Return (X, Y) of the center of cell containing provided text 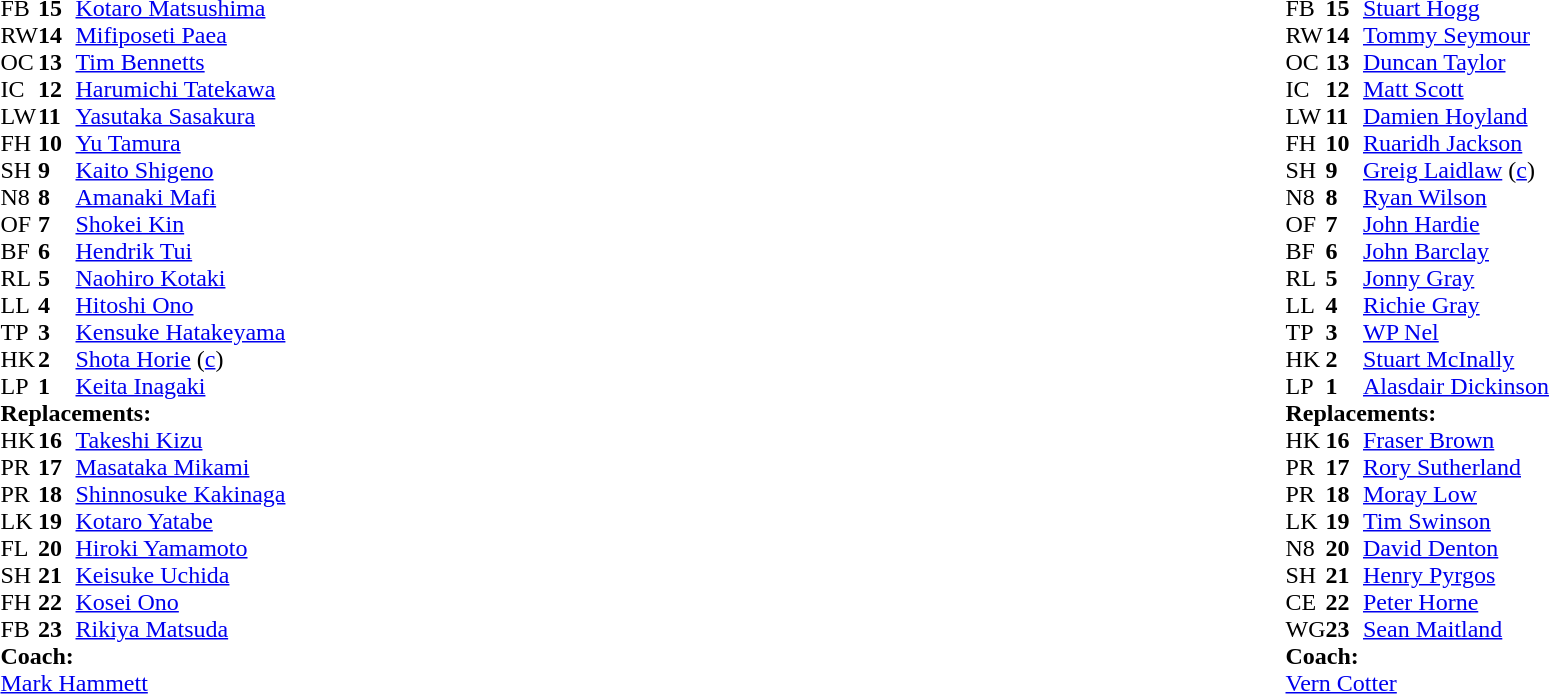
Harumichi Tatekawa (181, 90)
Hendrik Tui (181, 252)
Shota Horie (c) (181, 360)
Stuart McInally (1456, 360)
Duncan Taylor (1456, 62)
CE (1306, 602)
Rory Sutherland (1456, 468)
Mifiposeti Paea (181, 36)
Tommy Seymour (1456, 36)
Hitoshi Ono (181, 306)
Shinnosuke Kakinaga (181, 494)
Alasdair Dickinson (1456, 386)
David Denton (1456, 548)
Ruaridh Jackson (1456, 144)
Matt Scott (1456, 90)
WG (1306, 630)
Ryan Wilson (1456, 198)
Kotaro Yatabe (181, 522)
John Barclay (1456, 252)
Peter Horne (1456, 602)
Sean Maitland (1456, 630)
Fraser Brown (1456, 440)
Hiroki Yamamoto (181, 548)
WP Nel (1456, 332)
John Hardie (1456, 224)
Tim Bennetts (181, 62)
Keita Inagaki (181, 386)
Masataka Mikami (181, 468)
Richie Gray (1456, 306)
Amanaki Mafi (181, 198)
Keisuke Uchida (181, 576)
Kosei Ono (181, 602)
Shokei Kin (181, 224)
Rikiya Matsuda (181, 630)
Kensuke Hatakeyama (181, 332)
Naohiro Kotaki (181, 278)
Henry Pyrgos (1456, 576)
Yu Tamura (181, 144)
Greig Laidlaw (c) (1456, 170)
FL (19, 548)
Damien Hoyland (1456, 116)
Kaito Shigeno (181, 170)
Moray Low (1456, 494)
FB (19, 630)
Takeshi Kizu (181, 440)
Yasutaka Sasakura (181, 116)
Tim Swinson (1456, 522)
Jonny Gray (1456, 278)
